Find where the given text appears and provide that cell's center as (X, Y) coordinate. 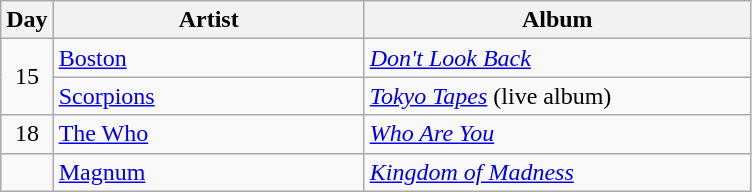
Album (557, 20)
Kingdom of Madness (557, 172)
The Who (208, 134)
Tokyo Tapes (live album) (557, 96)
18 (27, 134)
Boston (208, 58)
Scorpions (208, 96)
15 (27, 77)
Artist (208, 20)
Don't Look Back (557, 58)
Day (27, 20)
Magnum (208, 172)
Who Are You (557, 134)
